Return the (X, Y) coordinate for the center point of the cell that contains the specified text.  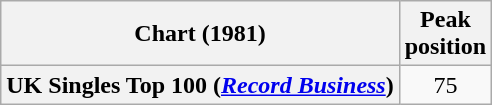
75 (445, 85)
Peakposition (445, 34)
UK Singles Top 100 (Record Business) (200, 85)
Chart (1981) (200, 34)
